Provide the [X, Y] coordinate of the cell's center where the given text is located.  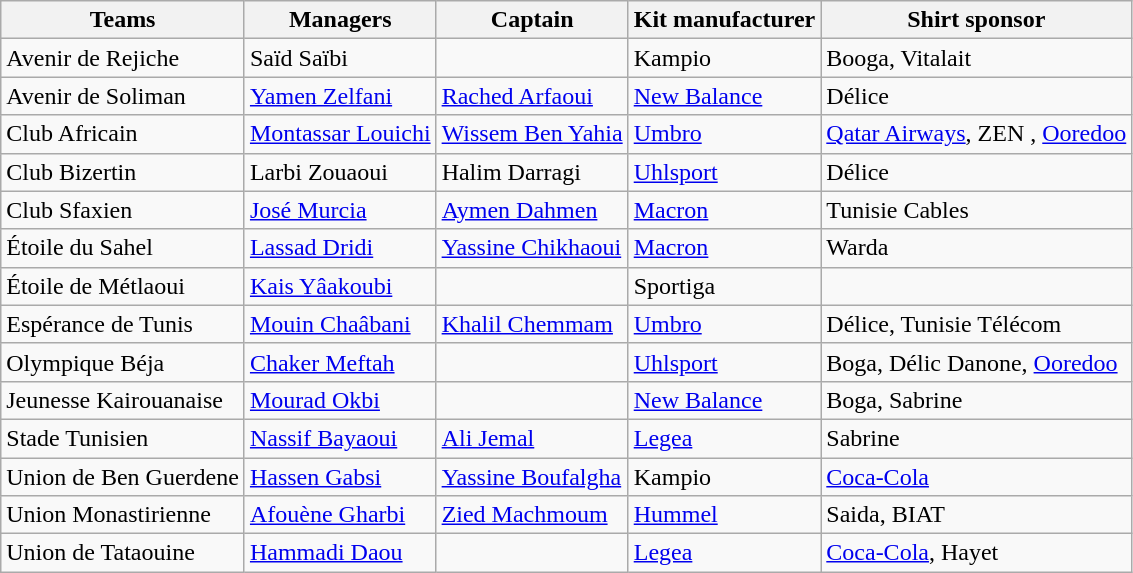
Kais Yâakoubi [340, 286]
Union de Tataouine [123, 553]
Shirt sponsor [976, 20]
Olympique Béja [123, 362]
Larbi Zouaoui [340, 172]
Managers [340, 20]
Yassine Chikhaoui [532, 248]
José Murcia [340, 210]
Étoile du Sahel [123, 248]
Avenir de Rejiche [123, 58]
Jeunesse Kairouanaise [123, 400]
Teams [123, 20]
Captain [532, 20]
Saïd Saïbi [340, 58]
Yassine Boufalgha [532, 477]
Espérance de Tunis [123, 324]
Afouène Gharbi [340, 515]
Sportiga [724, 286]
Tunisie Cables [976, 210]
Avenir de Soliman [123, 96]
Booga, Vitalait [976, 58]
Coca-Cola [976, 477]
Coca-Cola, Hayet [976, 553]
Hassen Gabsi [340, 477]
Boga, Sabrine [976, 400]
Halim Darragi [532, 172]
Aymen Dahmen [532, 210]
Club Africain [123, 134]
Union de Ben Guerdene [123, 477]
Délice, Tunisie Télécom [976, 324]
Kit manufacturer [724, 20]
Zied Machmoum [532, 515]
Khalil Chemmam [532, 324]
Wissem Ben Yahia [532, 134]
Chaker Meftah [340, 362]
Union Monastirienne [123, 515]
Lassad Dridi [340, 248]
Warda [976, 248]
Hummel [724, 515]
Mouin Chaâbani [340, 324]
Saida, BIAT [976, 515]
Sabrine [976, 438]
Rached Arfaoui [532, 96]
Étoile de Métlaoui [123, 286]
Ali Jemal [532, 438]
Qatar Airways, ZEN , Ooredoo [976, 134]
Nassif Bayaoui [340, 438]
Yamen Zelfani [340, 96]
Hammadi Daou [340, 553]
Club Sfaxien [123, 210]
Montassar Louichi [340, 134]
Boga, Délic Danone, Ooredoo [976, 362]
Stade Tunisien [123, 438]
Mourad Okbi [340, 400]
Club Bizertin [123, 172]
